Extract the (X, Y) coordinate from the center of the cell holding the provided text.  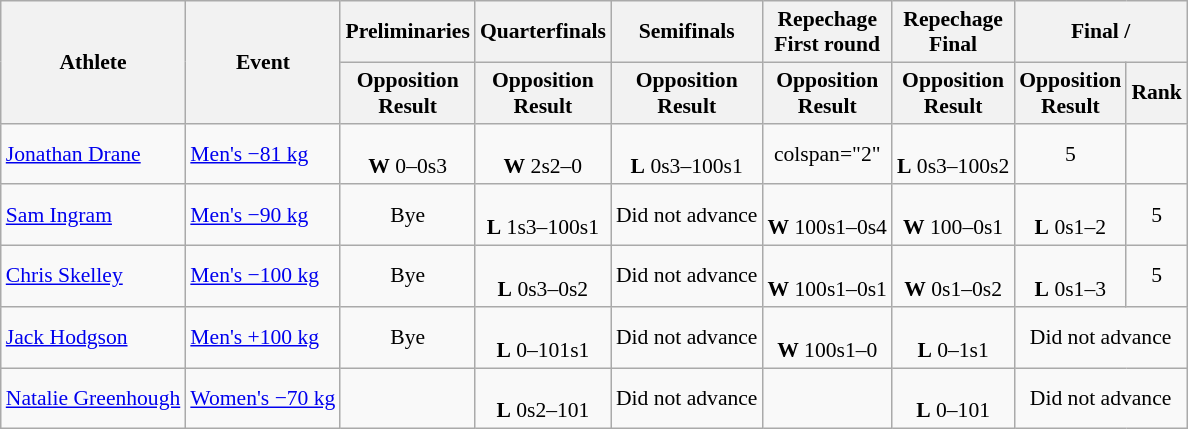
W 100s1–0s1 (826, 276)
Natalie Greenhough (94, 398)
L 0–101 (953, 398)
Sam Ingram (94, 216)
L 0s2–101 (543, 398)
Preliminaries (407, 32)
L 0s3–100s1 (687, 154)
Men's −81 kg (262, 154)
Men's +100 kg (262, 338)
Quarterfinals (543, 32)
W 2s2–0 (543, 154)
L 0s3–100s2 (953, 154)
Semifinals (687, 32)
W 100s1–0 (826, 338)
L 0–101s1 (543, 338)
RepechageFirst round (826, 32)
RepechageFinal (953, 32)
L 0s3–0s2 (543, 276)
W 100–0s1 (953, 216)
Jack Hodgson (94, 338)
L 0s1–2 (1070, 216)
Men's −90 kg (262, 216)
L 1s3–100s1 (543, 216)
Women's −70 kg (262, 398)
colspan="2" (826, 154)
W 100s1–0s4 (826, 216)
Jonathan Drane (94, 154)
Athlete (94, 62)
W 0–0s3 (407, 154)
Rank (1156, 92)
Event (262, 62)
L 0–1s1 (953, 338)
Final / (1100, 32)
W 0s1–0s2 (953, 276)
Chris Skelley (94, 276)
Men's −100 kg (262, 276)
L 0s1–3 (1070, 276)
